From the cell containing the given text, extract its center point as [x, y] coordinate. 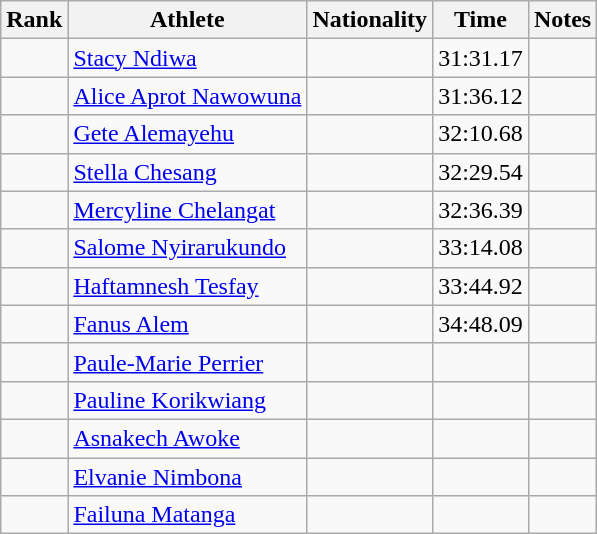
Pauline Korikwiang [188, 400]
34:48.09 [481, 324]
31:31.17 [481, 58]
31:36.12 [481, 96]
Stacy Ndiwa [188, 58]
Fanus Alem [188, 324]
33:14.08 [481, 248]
Paule-Marie Perrier [188, 362]
Nationality [370, 20]
Mercyline Chelangat [188, 210]
Rank [34, 20]
Haftamnesh Tesfay [188, 286]
32:29.54 [481, 172]
Gete Alemayehu [188, 134]
Failuna Matanga [188, 515]
Asnakech Awoke [188, 438]
Stella Chesang [188, 172]
32:10.68 [481, 134]
Athlete [188, 20]
Time [481, 20]
33:44.92 [481, 286]
Notes [562, 20]
Elvanie Nimbona [188, 477]
Salome Nyirarukundo [188, 248]
Alice Aprot Nawowuna [188, 96]
32:36.39 [481, 210]
